Pinpoint the cell where the given text exists, returning its [x, y] midpoint coordinate. 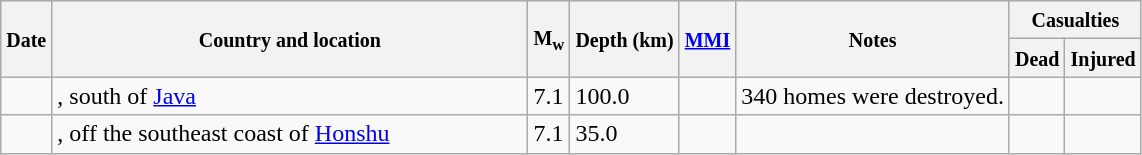
Country and location [290, 39]
Depth (km) [624, 39]
, off the southeast coast of Honshu [290, 134]
Date [26, 39]
Mw [549, 39]
340 homes were destroyed. [873, 96]
Casualties [1075, 20]
35.0 [624, 134]
Dead [1037, 58]
MMI [708, 39]
, south of Java [290, 96]
100.0 [624, 96]
Injured [1103, 58]
Notes [873, 39]
